Provide the (X, Y) coordinate of the cell's center where the given text is located.  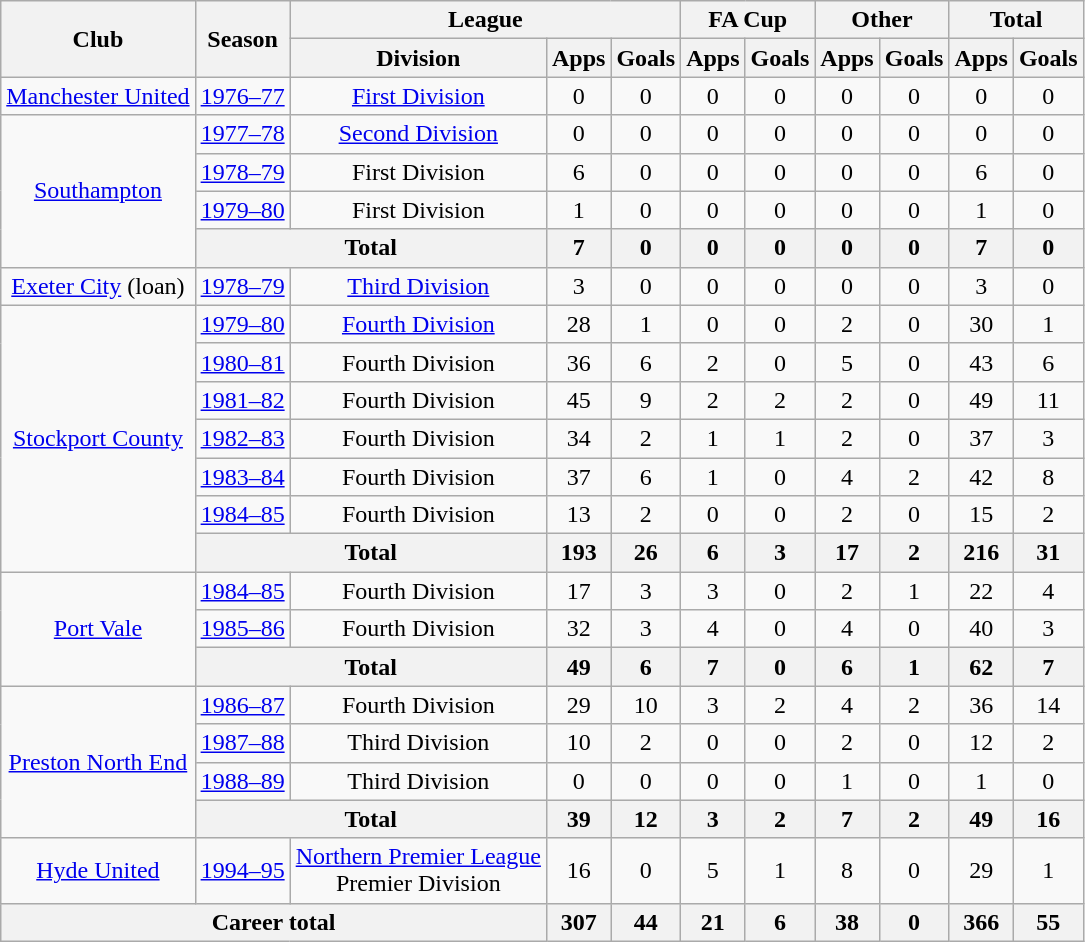
1985–86 (242, 629)
43 (981, 362)
Exeter City (loan) (98, 286)
1986–87 (242, 705)
Season (242, 39)
1982–83 (242, 438)
1983–84 (242, 477)
15 (981, 515)
Second Division (418, 134)
Stockport County (98, 438)
28 (578, 324)
31 (1048, 553)
39 (578, 819)
366 (981, 922)
44 (646, 922)
Port Vale (98, 629)
62 (981, 667)
32 (578, 629)
Club (98, 39)
34 (578, 438)
Career total (274, 922)
League (485, 20)
1988–89 (242, 781)
1987–88 (242, 743)
1994–95 (242, 870)
1980–81 (242, 362)
38 (847, 922)
Northern Premier LeaguePremier Division (418, 870)
13 (578, 515)
55 (1048, 922)
1981–82 (242, 400)
30 (981, 324)
193 (578, 553)
42 (981, 477)
40 (981, 629)
Division (418, 58)
Other (882, 20)
307 (578, 922)
216 (981, 553)
Preston North End (98, 762)
26 (646, 553)
22 (981, 591)
9 (646, 400)
21 (713, 922)
Manchester United (98, 96)
14 (1048, 705)
Southampton (98, 191)
1976–77 (242, 96)
45 (578, 400)
Hyde United (98, 870)
FA Cup (748, 20)
1977–78 (242, 134)
11 (1048, 400)
